Return the [X, Y] coordinate for the center point of the cell that contains the specified text.  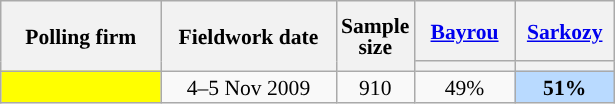
Bayrou [464, 31]
4–5 Nov 2009 [248, 86]
Samplesize [375, 36]
49% [464, 86]
Fieldwork date [248, 36]
Polling firm [81, 36]
51% [565, 86]
910 [375, 86]
Sarkozy [565, 31]
